Detect which cell encompasses the target text, then output its [x, y] center coordinate. 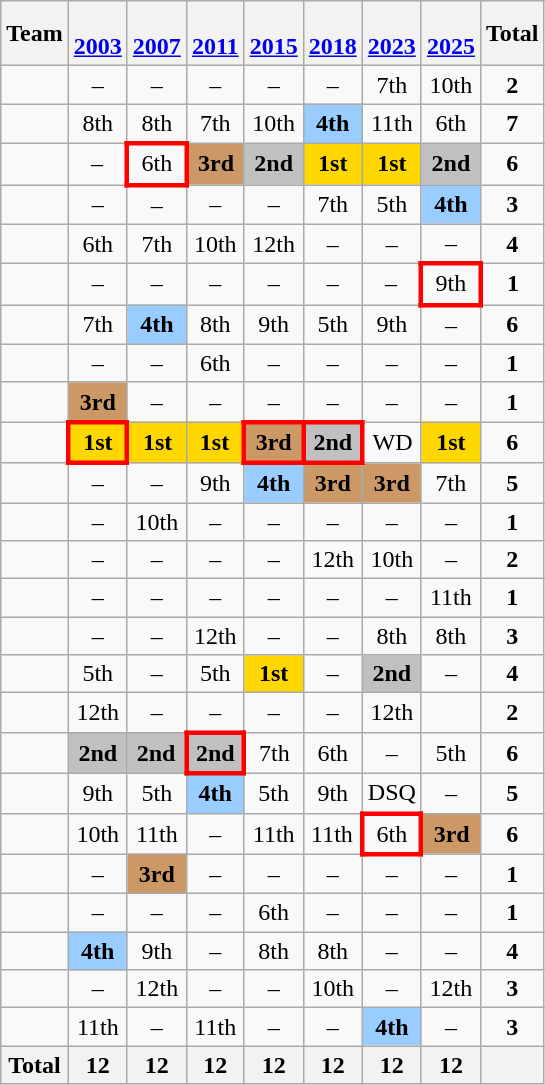
2023 [392, 34]
2011 [215, 34]
2015 [274, 34]
Team [35, 34]
7 [512, 124]
DSQ [392, 793]
2007 [156, 34]
2025 [450, 34]
2003 [98, 34]
WD [392, 442]
2018 [332, 34]
